Determine the (x, y) coordinate at the center of the cell enclosing the given text.  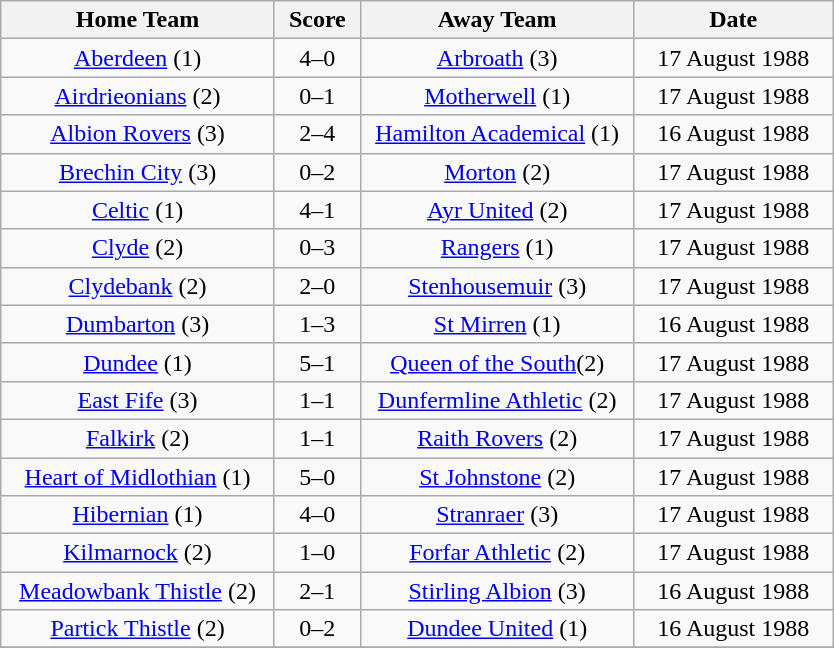
Dumbarton (3) (138, 324)
0–3 (317, 248)
Stranraer (3) (497, 515)
Partick Thistle (2) (138, 629)
2–1 (317, 591)
Dundee United (1) (497, 629)
Celtic (1) (138, 210)
Raith Rovers (2) (497, 438)
4–1 (317, 210)
Albion Rovers (3) (138, 134)
2–4 (317, 134)
2–0 (317, 286)
Arbroath (3) (497, 58)
Clyde (2) (138, 248)
5–0 (317, 477)
Airdrieonians (2) (138, 96)
Hamilton Academical (1) (497, 134)
Aberdeen (1) (138, 58)
Rangers (1) (497, 248)
Clydebank (2) (138, 286)
Brechin City (3) (138, 172)
1–0 (317, 553)
Morton (2) (497, 172)
1–3 (317, 324)
Motherwell (1) (497, 96)
Queen of the South(2) (497, 362)
Home Team (138, 20)
Kilmarnock (2) (138, 553)
Dundee (1) (138, 362)
Falkirk (2) (138, 438)
Heart of Midlothian (1) (138, 477)
St Johnstone (2) (497, 477)
5–1 (317, 362)
Date (734, 20)
Score (317, 20)
Forfar Athletic (2) (497, 553)
0–1 (317, 96)
East Fife (3) (138, 400)
Meadowbank Thistle (2) (138, 591)
Hibernian (1) (138, 515)
Dunfermline Athletic (2) (497, 400)
Stirling Albion (3) (497, 591)
St Mirren (1) (497, 324)
Stenhousemuir (3) (497, 286)
Ayr United (2) (497, 210)
Away Team (497, 20)
